Return (X, Y) of the center of cell containing provided text 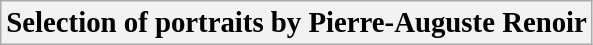
Selection of portraits by Pierre-Auguste Renoir (297, 23)
